Locate the cell with the specified text and output its (x, y) center coordinate. 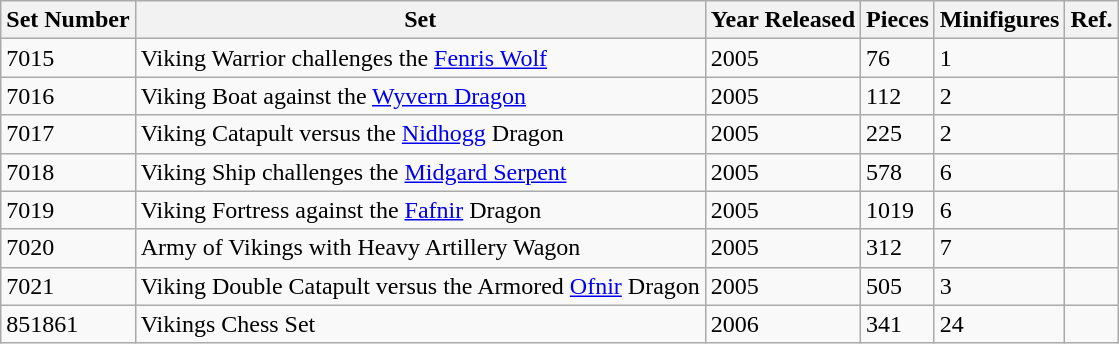
3 (1000, 286)
1 (1000, 58)
578 (898, 172)
7017 (68, 134)
Viking Double Catapult versus the Armored Ofnir Dragon (420, 286)
76 (898, 58)
7016 (68, 96)
Viking Fortress against the Fafnir Dragon (420, 210)
Viking Boat against the Wyvern Dragon (420, 96)
225 (898, 134)
7 (1000, 248)
Viking Catapult versus the Nidhogg Dragon (420, 134)
7020 (68, 248)
2006 (782, 324)
Vikings Chess Set (420, 324)
Viking Ship challenges the Midgard Serpent (420, 172)
341 (898, 324)
Army of Vikings with Heavy Artillery Wagon (420, 248)
7021 (68, 286)
Set (420, 20)
Viking Warrior challenges the Fenris Wolf (420, 58)
Minifigures (1000, 20)
Ref. (1092, 20)
7015 (68, 58)
Pieces (898, 20)
Year Released (782, 20)
7019 (68, 210)
312 (898, 248)
1019 (898, 210)
851861 (68, 324)
Set Number (68, 20)
505 (898, 286)
112 (898, 96)
24 (1000, 324)
7018 (68, 172)
